Return the (X, Y) coordinate for the center point of the cell that contains the specified text.  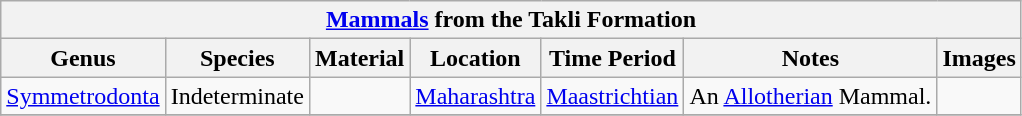
Images (979, 58)
Indeterminate (237, 96)
Species (237, 58)
Location (476, 58)
Maastrichtian (612, 96)
Maharashtra (476, 96)
Mammals from the Takli Formation (512, 20)
Symmetrodonta (83, 96)
Time Period (612, 58)
Notes (810, 58)
Material (359, 58)
Genus (83, 58)
An Allotherian Mammal. (810, 96)
